Extract the [X, Y] coordinate from the center of the cell holding the provided text.  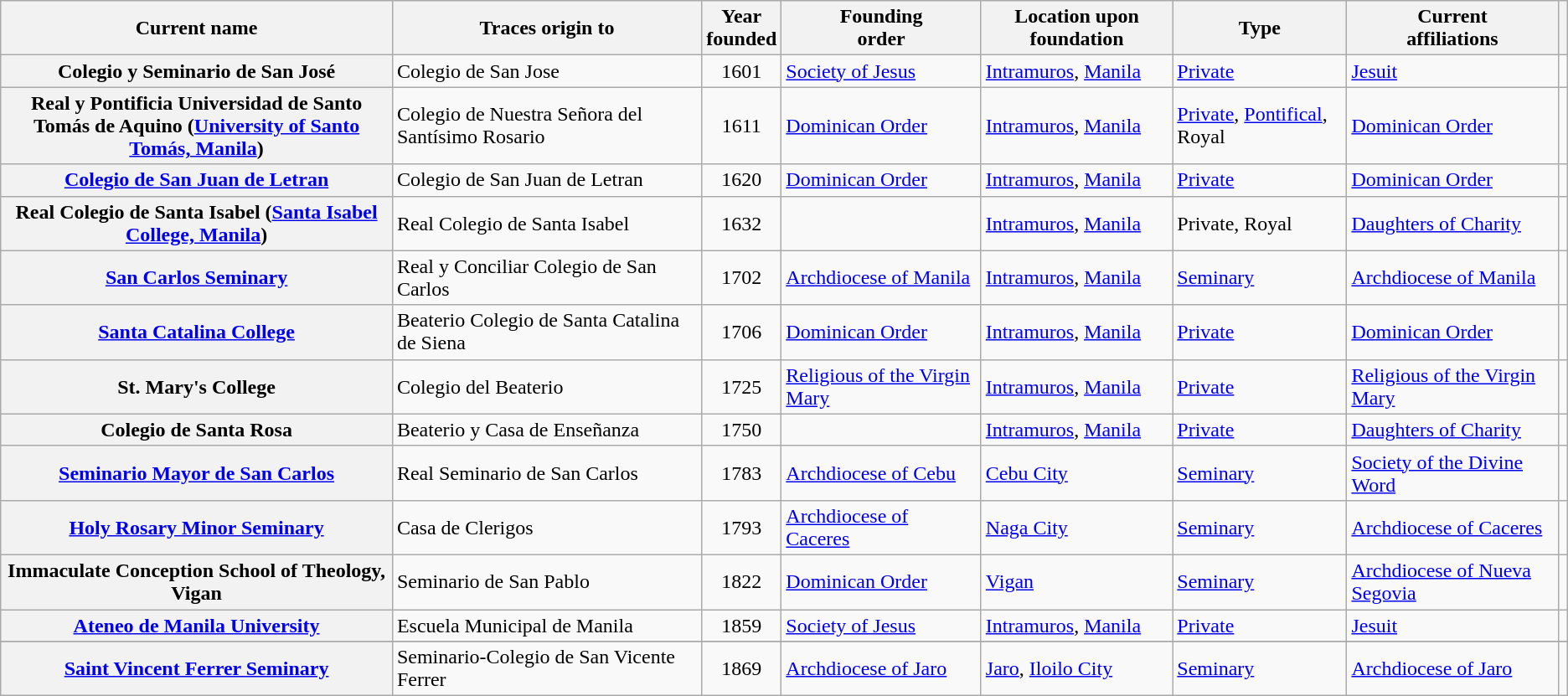
1783 [742, 472]
1725 [742, 387]
Seminario-Colegio de San Vicente Ferrer [546, 668]
Private, Pontifical, Royal [1260, 126]
Colegio de Nuestra Señora del Santísimo Rosario [546, 126]
1611 [742, 126]
Society of the Divine Word [1452, 472]
Private, Royal [1260, 223]
Beaterio y Casa de Enseñanza [546, 430]
Beaterio Colegio de Santa Catalina de Siena [546, 332]
Holy Rosary Minor Seminary [197, 528]
Seminario de San Pablo [546, 581]
Type [1260, 28]
Real Colegio de Santa Isabel (Santa Isabel College, Manila) [197, 223]
San Carlos Seminary [197, 278]
Traces origin to [546, 28]
St. Mary's College [197, 387]
Colegio del Beaterio [546, 387]
1822 [742, 581]
1859 [742, 626]
Ateneo de Manila University [197, 626]
1750 [742, 430]
Vigan [1077, 581]
Jaro, Iloilo City [1077, 668]
Casa de Clerigos [546, 528]
Foundingorder [881, 28]
Archdiocese of Cebu [881, 472]
Escuela Municipal de Manila [546, 626]
1793 [742, 528]
1620 [742, 180]
Cebu City [1077, 472]
Saint Vincent Ferrer Seminary [197, 668]
Colegio de Santa Rosa [197, 430]
Real y Pontificia Universidad de Santo Tomás de Aquino (University of Santo Tomás, Manila) [197, 126]
1702 [742, 278]
1869 [742, 668]
1601 [742, 71]
Current name [197, 28]
Immaculate Conception School of Theology, Vigan [197, 581]
Colegio y Seminario de San José [197, 71]
Yearfounded [742, 28]
Santa Catalina College [197, 332]
Currentaffiliations [1452, 28]
1632 [742, 223]
Colegio de San Jose [546, 71]
Real y Conciliar Colegio de San Carlos [546, 278]
Real Seminario de San Carlos [546, 472]
Archdiocese of Nueva Segovia [1452, 581]
Seminario Mayor de San Carlos [197, 472]
Naga City [1077, 528]
Location upon foundation [1077, 28]
Real Colegio de Santa Isabel [546, 223]
1706 [742, 332]
